Return the [x, y] coordinate for the center point of the cell that contains the specified text.  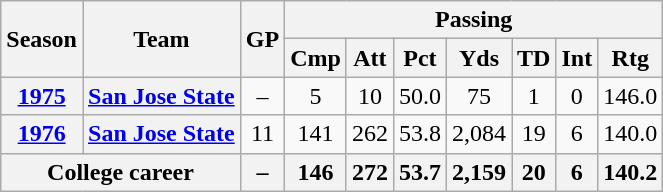
Att [370, 58]
11 [262, 134]
TD [534, 58]
50.0 [420, 96]
Passing [474, 20]
140.0 [630, 134]
2,159 [478, 172]
10 [370, 96]
Team [161, 39]
262 [370, 134]
Rtg [630, 58]
Pct [420, 58]
53.7 [420, 172]
20 [534, 172]
0 [577, 96]
1976 [42, 134]
140.2 [630, 172]
75 [478, 96]
146 [316, 172]
College career [120, 172]
Yds [478, 58]
2,084 [478, 134]
141 [316, 134]
Season [42, 39]
53.8 [420, 134]
Cmp [316, 58]
5 [316, 96]
Int [577, 58]
1 [534, 96]
GP [262, 39]
1975 [42, 96]
272 [370, 172]
146.0 [630, 96]
19 [534, 134]
